Extract the (x, y) coordinate from the center of the cell holding the provided text.  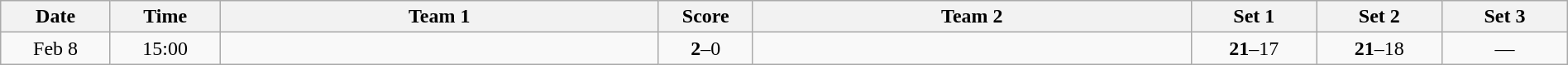
Date (56, 17)
21–18 (1379, 48)
Set 2 (1379, 17)
15:00 (165, 48)
Set 1 (1255, 17)
Team 2 (972, 17)
— (1505, 48)
Team 1 (439, 17)
2–0 (705, 48)
Feb 8 (56, 48)
21–17 (1255, 48)
Time (165, 17)
Set 3 (1505, 17)
Score (705, 17)
